Provide the [x, y] coordinate of the cell's center where the given text is located.  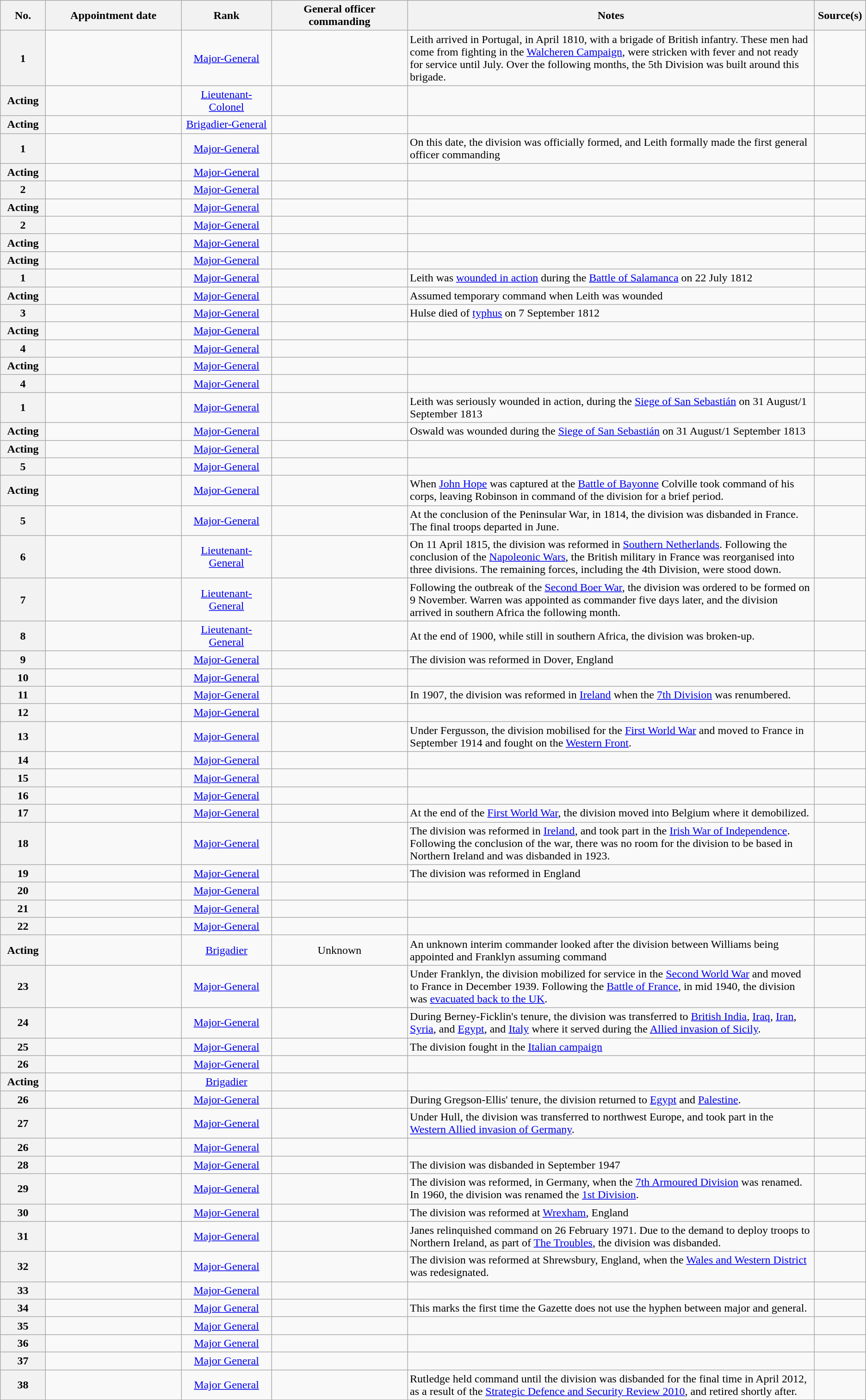
Under Fergusson, the division mobilised for the First World War and moved to France in September 1914 and fought on the Western Front. [611, 737]
17 [23, 813]
8 [23, 636]
The division was reformed at Shrewsbury, England, when the Wales and Western District was redesignated. [611, 1266]
25 [23, 1046]
General officer commanding [340, 16]
Lieutenant-Colonel [227, 101]
36 [23, 1343]
The division was reformed in Dover, England [611, 660]
11 [23, 695]
At the end of the First World War, the division moved into Belgium where it demobilized. [611, 813]
No. [23, 16]
Assumed temporary command when Leith was wounded [611, 296]
30 [23, 1213]
37 [23, 1361]
An unknown interim commander looked after the division between Williams being appointed and Franklyn assuming command [611, 950]
The division was reformed at Wrexham, England [611, 1213]
9 [23, 660]
15 [23, 778]
The division was reformed in England [611, 873]
Under Hull, the division was transferred to northwest Europe, and took part in the Western Allied invasion of Germany. [611, 1124]
21 [23, 908]
24 [23, 1023]
The division was reformed, in Germany, when the 7th Armoured Division was renamed. In 1960, the division was renamed the 1st Division. [611, 1188]
At the conclusion of the Peninsular War, in 1814, the division was disbanded in France. The final troops departed in June. [611, 520]
22 [23, 926]
Rank [227, 16]
On this date, the division was officially formed, and Leith formally made the first general officer commanding [611, 148]
14 [23, 760]
Appointment date [113, 16]
28 [23, 1165]
33 [23, 1290]
27 [23, 1124]
Brigadier-General [227, 124]
Source(s) [840, 16]
10 [23, 677]
18 [23, 843]
12 [23, 713]
The division was disbanded in September 1947 [611, 1165]
3 [23, 313]
This marks the first time the Gazette does not use the hyphen between major and general. [611, 1308]
32 [23, 1266]
29 [23, 1188]
Hulse died of typhus on 7 September 1812 [611, 313]
Unknown [340, 950]
13 [23, 737]
34 [23, 1308]
38 [23, 1385]
At the end of 1900, while still in southern Africa, the division was broken-up. [611, 636]
31 [23, 1237]
Leith was wounded in action during the Battle of Salamanca on 22 July 1812 [611, 278]
19 [23, 873]
16 [23, 796]
7 [23, 599]
Oswald was wounded during the Siege of San Sebastián on 31 August/1 September 1813 [611, 431]
Leith was seriously wounded in action, during the Siege of San Sebastián on 31 August/1 September 1813 [611, 407]
23 [23, 986]
6 [23, 557]
The division fought in the Italian campaign [611, 1046]
20 [23, 891]
In 1907, the division was reformed in Ireland when the 7th Division was renumbered. [611, 695]
35 [23, 1325]
During Gregson-Ellis' tenure, the division returned to Egypt and Palestine. [611, 1100]
Notes [611, 16]
